Identify which cell holds the provided text, then report its (x, y) central coordinate. 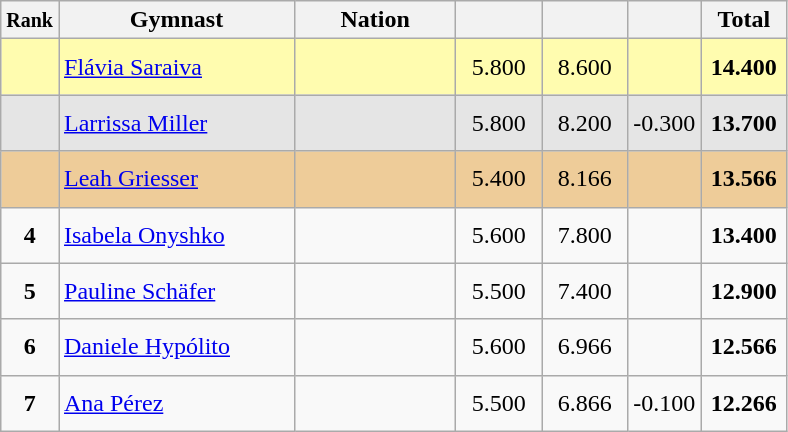
-0.100 (664, 403)
12.566 (744, 347)
Leah Griesser (176, 179)
-0.300 (664, 123)
4 (30, 235)
7.800 (585, 235)
Daniele Hypólito (176, 347)
6 (30, 347)
5.400 (499, 179)
7 (30, 403)
8.600 (585, 67)
8.200 (585, 123)
Pauline Schäfer (176, 291)
Total (744, 20)
13.566 (744, 179)
Isabela Onyshko (176, 235)
Nation (376, 20)
Flávia Saraiva (176, 67)
Larrissa Miller (176, 123)
Ana Pérez (176, 403)
5 (30, 291)
12.900 (744, 291)
8.166 (585, 179)
12.266 (744, 403)
13.400 (744, 235)
6.966 (585, 347)
7.400 (585, 291)
Gymnast (176, 20)
13.700 (744, 123)
6.866 (585, 403)
Rank (30, 20)
14.400 (744, 67)
